Determine the [X, Y] coordinate at the center of the cell enclosing the given text.  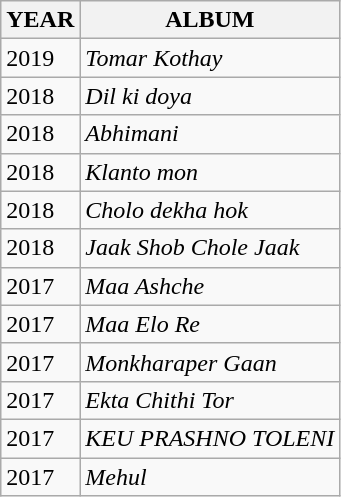
Maa Ashche [210, 286]
Cholo dekha hok [210, 210]
Ekta Chithi Tor [210, 400]
YEAR [40, 20]
Dil ki doya [210, 96]
Abhimani [210, 134]
Tomar Kothay [210, 58]
Klanto mon [210, 172]
KEU PRASHNO TOLENI [210, 438]
Maa Elo Re [210, 324]
Mehul [210, 477]
ALBUM [210, 20]
2019 [40, 58]
Jaak Shob Chole Jaak [210, 248]
Monkharaper Gaan [210, 362]
